From the cell containing the given text, extract its center point as (X, Y) coordinate. 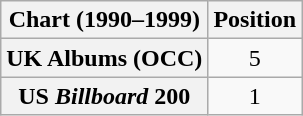
Position (255, 20)
Chart (1990–1999) (104, 20)
1 (255, 96)
US Billboard 200 (104, 96)
5 (255, 58)
UK Albums (OCC) (104, 58)
